Return [x, y] of the center of cell containing provided text 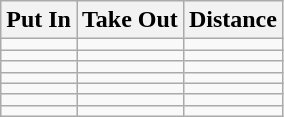
Take Out [130, 20]
Distance [232, 20]
Put In [39, 20]
